Capture the cell that displays the provided text and extract its (x, y) central coordinate. 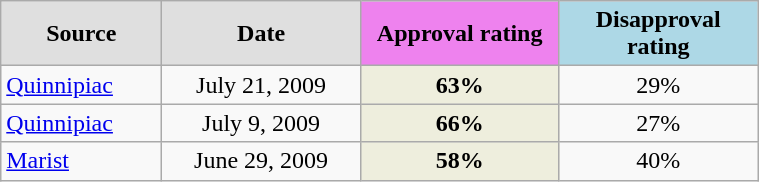
29% (658, 85)
58% (460, 161)
Date (262, 34)
Marist (82, 161)
June 29, 2009 (262, 161)
27% (658, 123)
Approval rating (460, 34)
63% (460, 85)
Source (82, 34)
July 9, 2009 (262, 123)
40% (658, 161)
66% (460, 123)
Disapproval rating (658, 34)
July 21, 2009 (262, 85)
